Detect which cell encompasses the target text, then output its [X, Y] center coordinate. 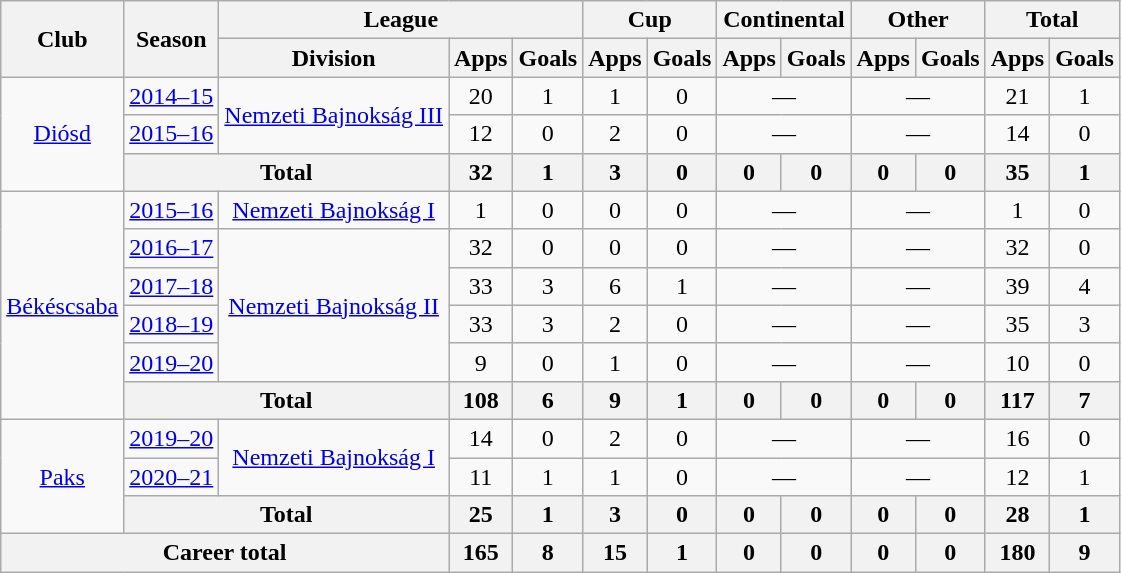
108 [480, 400]
Paks [62, 476]
7 [1085, 400]
Club [62, 39]
Békéscsaba [62, 305]
21 [1017, 96]
Diósd [62, 134]
Career total [225, 553]
180 [1017, 553]
11 [480, 477]
2020–21 [172, 477]
Nemzeti Bajnokság II [334, 305]
16 [1017, 438]
Season [172, 39]
20 [480, 96]
Cup [650, 20]
2014–15 [172, 96]
2016–17 [172, 248]
Nemzeti Bajnokság III [334, 115]
League [401, 20]
2017–18 [172, 286]
Other [918, 20]
2018–19 [172, 324]
Division [334, 58]
28 [1017, 515]
25 [480, 515]
4 [1085, 286]
165 [480, 553]
Continental [784, 20]
39 [1017, 286]
8 [548, 553]
10 [1017, 362]
15 [615, 553]
117 [1017, 400]
